Identify which cell holds the provided text, then report its (X, Y) central coordinate. 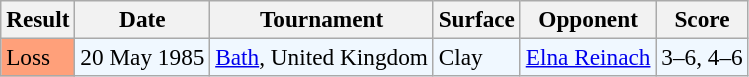
Result (38, 19)
Surface (476, 19)
Score (702, 19)
Elna Reinach (588, 57)
Date (142, 19)
20 May 1985 (142, 57)
Clay (476, 57)
Tournament (322, 19)
3–6, 4–6 (702, 57)
Opponent (588, 19)
Loss (38, 57)
Bath, United Kingdom (322, 57)
